From the cell containing the given text, extract its center point as (X, Y) coordinate. 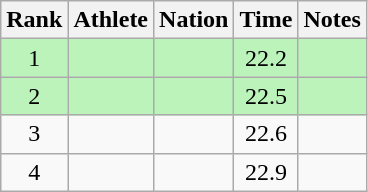
1 (34, 58)
Time (266, 20)
22.2 (266, 58)
Notes (332, 20)
22.5 (266, 96)
22.9 (266, 172)
Rank (34, 20)
Athlete (111, 20)
22.6 (266, 134)
Nation (194, 20)
4 (34, 172)
3 (34, 134)
2 (34, 96)
